Extract the (x, y) coordinate from the center of the cell holding the provided text.  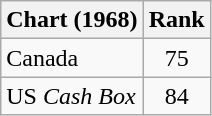
Chart (1968) (72, 20)
US Cash Box (72, 96)
Rank (176, 20)
Canada (72, 58)
84 (176, 96)
75 (176, 58)
